Scan for the cell matching the given text and deliver its (X, Y) coordinate at center. 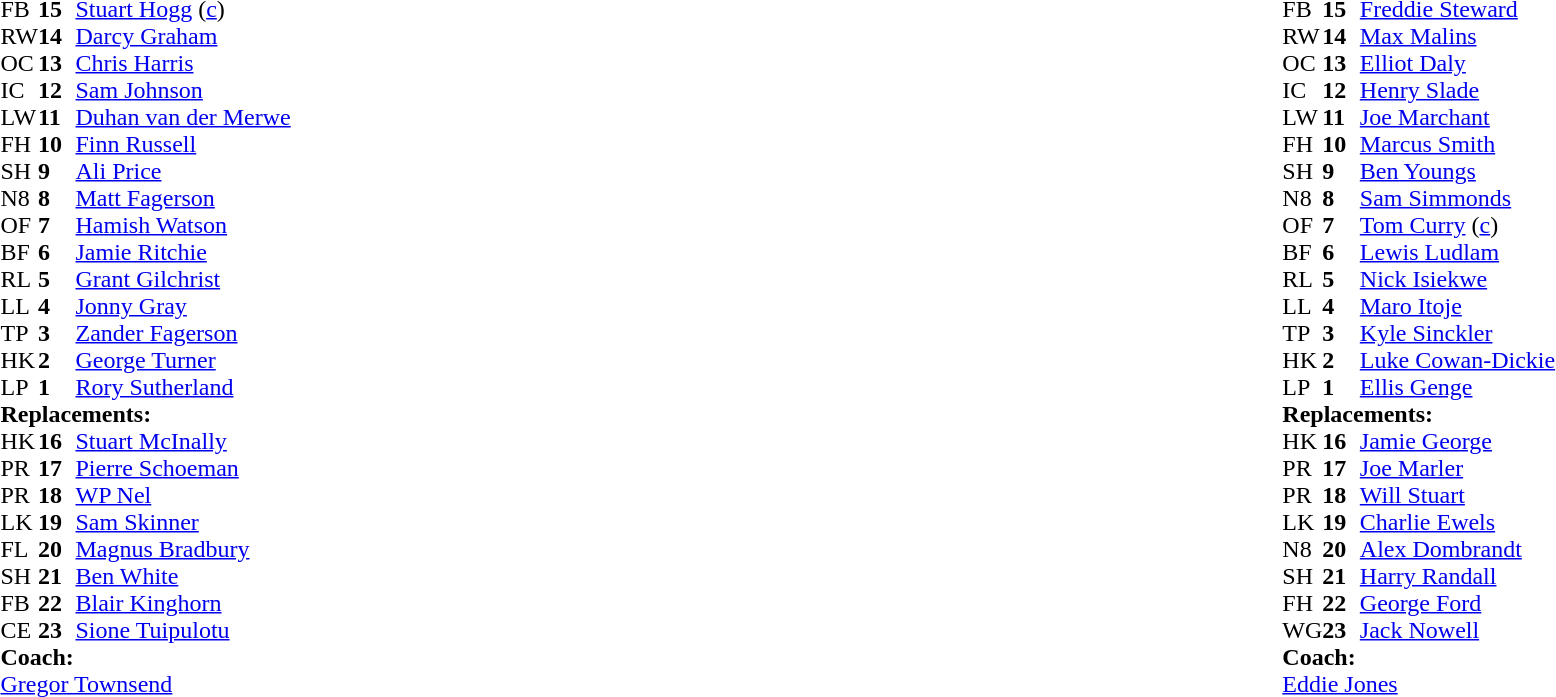
FB (19, 604)
WP Nel (184, 496)
WG (1302, 630)
Finn Russell (184, 144)
Jonny Gray (184, 306)
Eddie Jones (1418, 684)
Jamie George (1458, 442)
Max Malins (1458, 36)
Zander Fagerson (184, 334)
Duhan van der Merwe (184, 118)
Will Stuart (1458, 496)
George Ford (1458, 604)
Tom Curry (c) (1458, 226)
Grant Gilchrist (184, 280)
George Turner (184, 360)
Sione Tuipulotu (184, 630)
Ben Youngs (1458, 172)
Pierre Schoeman (184, 468)
Jack Nowell (1458, 630)
Joe Marchant (1458, 118)
Stuart McInally (184, 442)
FL (19, 550)
Chris Harris (184, 64)
Maro Itoje (1458, 306)
Sam Skinner (184, 522)
Nick Isiekwe (1458, 280)
Matt Fagerson (184, 198)
Blair Kinghorn (184, 604)
Lewis Ludlam (1458, 252)
Jamie Ritchie (184, 252)
Kyle Sinckler (1458, 334)
CE (19, 630)
Ben White (184, 576)
Gregor Townsend (145, 684)
Henry Slade (1458, 90)
Darcy Graham (184, 36)
Sam Simmonds (1458, 198)
Charlie Ewels (1458, 522)
Sam Johnson (184, 90)
Luke Cowan-Dickie (1458, 360)
Alex Dombrandt (1458, 550)
Joe Marler (1458, 468)
Harry Randall (1458, 576)
Hamish Watson (184, 226)
Elliot Daly (1458, 64)
Magnus Bradbury (184, 550)
Marcus Smith (1458, 144)
Ali Price (184, 172)
Rory Sutherland (184, 388)
Ellis Genge (1458, 388)
